Detect which cell encompasses the target text, then output its [X, Y] center coordinate. 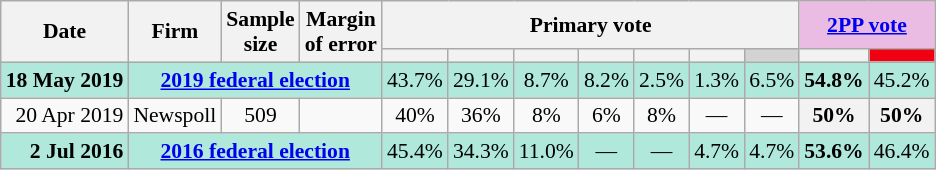
36% [481, 116]
11.0% [546, 152]
Firm [174, 32]
8.7% [546, 80]
1.3% [716, 80]
43.7% [415, 80]
34.3% [481, 152]
8.2% [606, 80]
6% [606, 116]
2.5% [662, 80]
509 [260, 116]
45.4% [415, 152]
45.2% [902, 80]
2016 federal election [255, 152]
Newspoll [174, 116]
Marginof error [341, 32]
29.1% [481, 80]
40% [415, 116]
18 May 2019 [65, 80]
Primary vote [590, 25]
2019 federal election [255, 80]
53.6% [834, 152]
2 Jul 2016 [65, 152]
46.4% [902, 152]
2PP vote [866, 25]
Date [65, 32]
Samplesize [260, 32]
6.5% [772, 80]
54.8% [834, 80]
20 Apr 2019 [65, 116]
